Pinpoint the cell where the given text exists, returning its [x, y] midpoint coordinate. 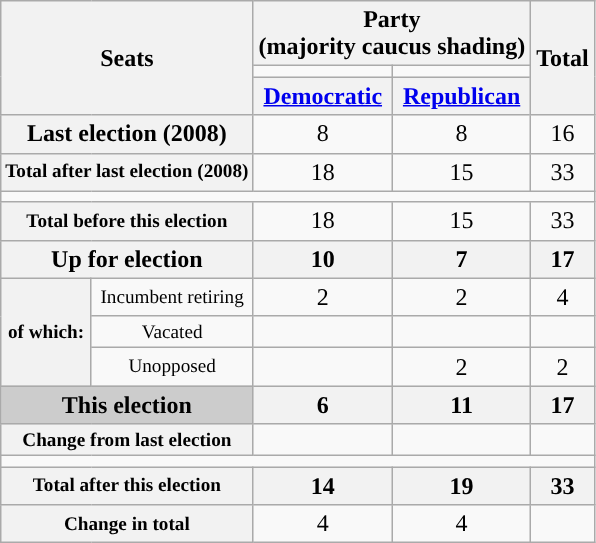
7 [461, 259]
Seats [127, 58]
This election [127, 405]
Change in total [127, 524]
Party(majority caucus shading) [392, 34]
11 [461, 405]
Last election (2008) [127, 134]
14 [323, 486]
16 [563, 134]
Unopposed [172, 367]
Incumbent retiring [172, 297]
Up for election [127, 259]
10 [323, 259]
Vacated [172, 332]
Total [563, 58]
6 [323, 405]
Total after last election (2008) [127, 172]
Republican [461, 96]
Total after this election [127, 486]
Democratic [323, 96]
Total before this election [127, 221]
Change from last election [127, 440]
19 [461, 486]
of which: [46, 332]
